Scan for the cell matching the given text and deliver its [X, Y] coordinate at center. 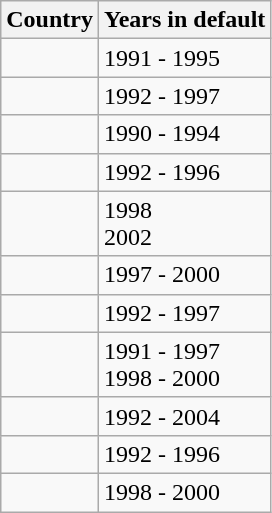
1990 - 1994 [184, 134]
Country [50, 20]
1991 - 1995 [184, 58]
1991 - 19971998 - 2000 [184, 364]
1998 - 2000 [184, 492]
Years in default [184, 20]
19982002 [184, 224]
1997 - 2000 [184, 275]
1992 - 2004 [184, 416]
